Return the (x, y) coordinate for the center point of the cell that contains the specified text.  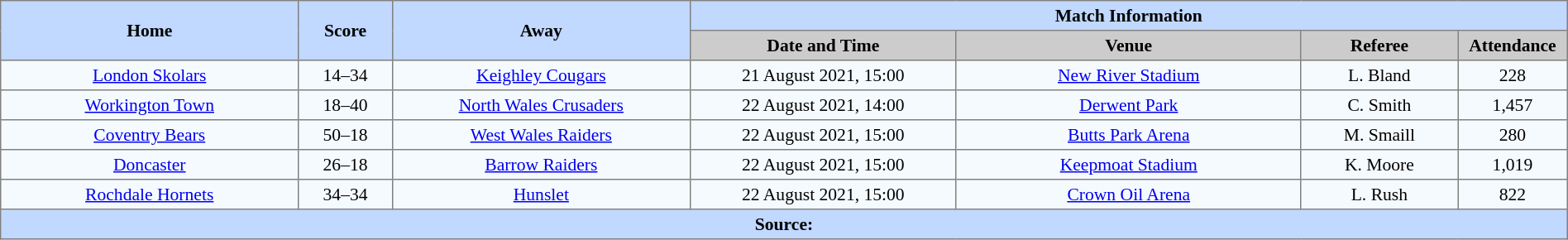
22 August 2021, 14:00 (823, 105)
L. Rush (1379, 194)
M. Smaill (1379, 135)
K. Moore (1379, 165)
L. Bland (1379, 75)
1,019 (1513, 165)
Barrow Raiders (541, 165)
822 (1513, 194)
Workington Town (150, 105)
18–40 (346, 105)
34–34 (346, 194)
Score (346, 31)
C. Smith (1379, 105)
Butts Park Arena (1128, 135)
Match Information (1128, 16)
Doncaster (150, 165)
26–18 (346, 165)
Keighley Cougars (541, 75)
228 (1513, 75)
Keepmoat Stadium (1128, 165)
Date and Time (823, 46)
New River Stadium (1128, 75)
Referee (1379, 46)
Home (150, 31)
Hunslet (541, 194)
14–34 (346, 75)
Source: (784, 224)
Coventry Bears (150, 135)
Venue (1128, 46)
Rochdale Hornets (150, 194)
Away (541, 31)
London Skolars (150, 75)
Attendance (1513, 46)
North Wales Crusaders (541, 105)
West Wales Raiders (541, 135)
Crown Oil Arena (1128, 194)
50–18 (346, 135)
Derwent Park (1128, 105)
280 (1513, 135)
1,457 (1513, 105)
21 August 2021, 15:00 (823, 75)
